Identify which cell holds the provided text, then report its [X, Y] central coordinate. 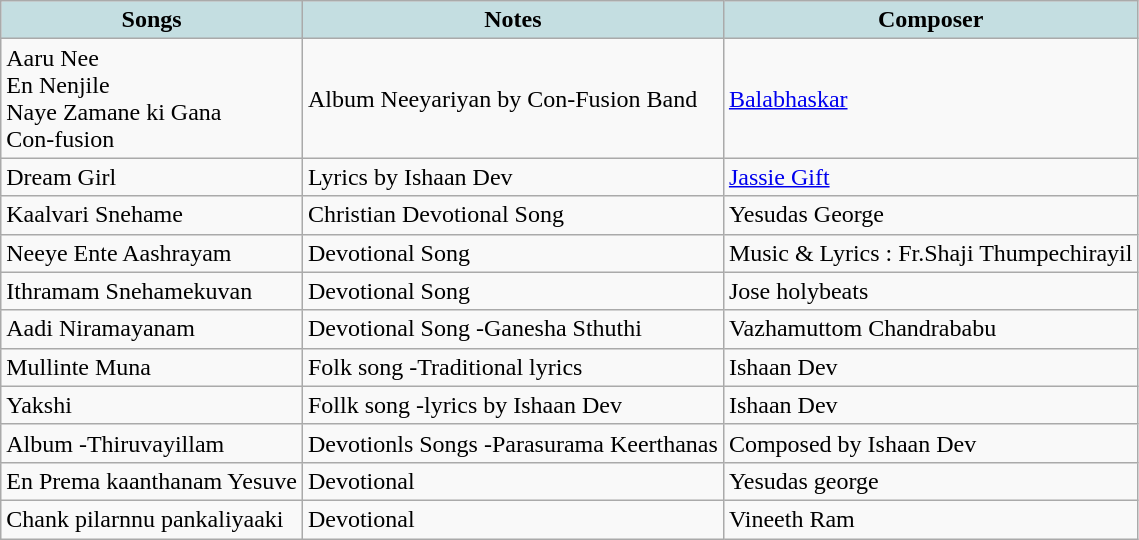
Christian Devotional Song [512, 215]
Aaru NeeEn NenjileNaye Zamane ki GanaCon-fusion [152, 98]
Ithramam Snehamekuvan [152, 291]
Composed by Ishaan Dev [930, 443]
Album -Thiruvayillam [152, 443]
Composer [930, 20]
Jassie Gift [930, 177]
Neeye Ente Aashrayam [152, 253]
Lyrics by Ishaan Dev [512, 177]
Vazhamuttom Chandrababu [930, 329]
Album Neeyariyan by Con-Fusion Band [512, 98]
Chank pilarnnu pankaliyaaki [152, 519]
Devotionls Songs -Parasurama Keerthanas [512, 443]
Vineeth Ram [930, 519]
Balabhaskar [930, 98]
Songs [152, 20]
En Prema kaanthanam Yesuve [152, 481]
Yakshi [152, 405]
Folk song -Traditional lyrics [512, 367]
Yesudas george [930, 481]
Aadi Niramayanam [152, 329]
Music & Lyrics : Fr.Shaji Thumpechirayil [930, 253]
Dream Girl [152, 177]
Follk song -lyrics by Ishaan Dev [512, 405]
Mullinte Muna [152, 367]
Yesudas George [930, 215]
Devotional Song -Ganesha Sthuthi [512, 329]
Jose holybeats [930, 291]
Kaalvari Snehame [152, 215]
Notes [512, 20]
